Find where the given text appears and provide that cell's center as [x, y] coordinate. 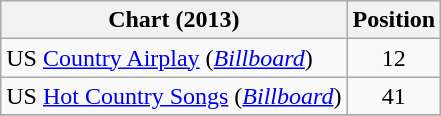
Position [394, 20]
41 [394, 96]
US Country Airplay (Billboard) [174, 58]
Chart (2013) [174, 20]
US Hot Country Songs (Billboard) [174, 96]
12 [394, 58]
